Determine the [X, Y] coordinate at the center of the cell enclosing the given text.  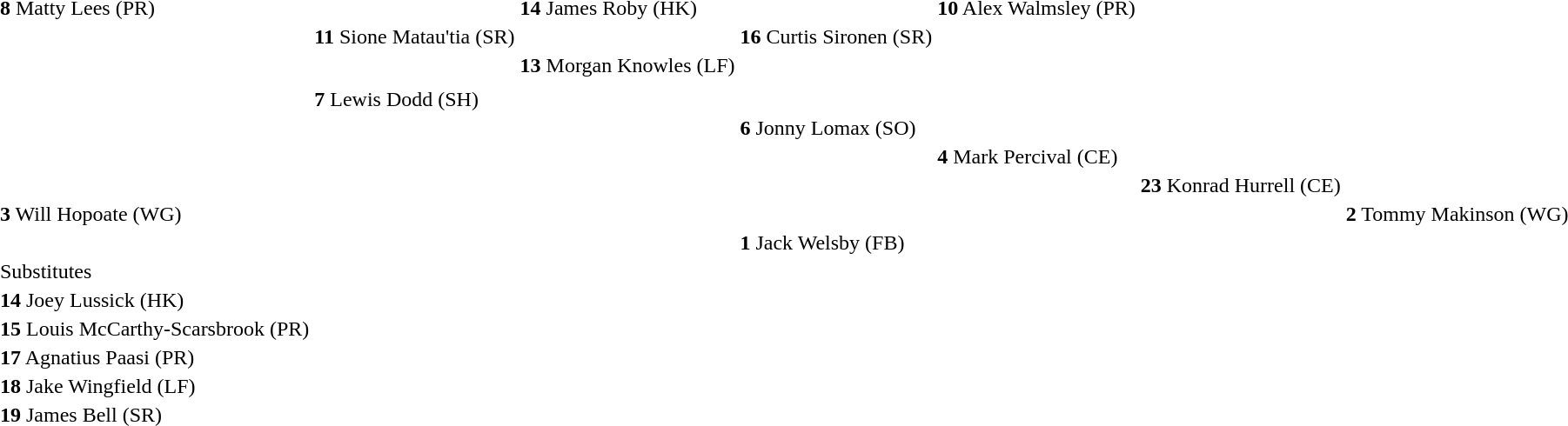
4 Mark Percival (CE) [1037, 157]
11 Sione Matau'tia (SR) [414, 37]
16 Curtis Sironen (SR) [836, 37]
1 Jack Welsby (FB) [836, 243]
23 Konrad Hurrell (CE) [1241, 185]
6 Jonny Lomax (SO) [836, 128]
13 Morgan Knowles (LF) [627, 65]
7 Lewis Dodd (SH) [414, 100]
